Return the [X, Y] coordinate for the center point of the cell that contains the specified text.  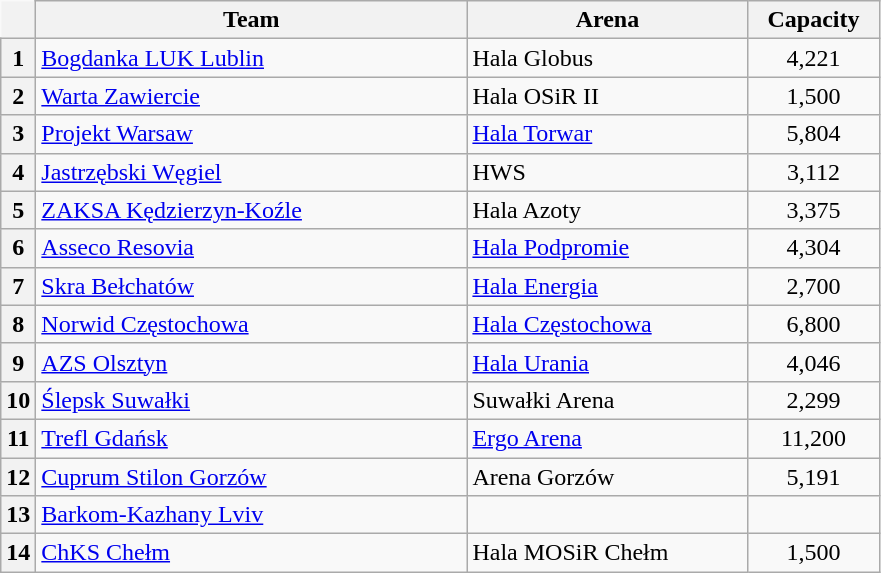
Arena Gorzów [608, 477]
Bogdanka LUK Lublin [252, 58]
Suwałki Arena [608, 400]
Ślepsk Suwałki [252, 400]
Jastrzębski Węgiel [252, 172]
Hala Energia [608, 286]
Norwid Częstochowa [252, 324]
Hala Podpromie [608, 248]
9 [18, 362]
Hala Azoty [608, 210]
Ergo Arena [608, 438]
Cuprum Stilon Gorzów [252, 477]
1 [18, 58]
10 [18, 400]
4,046 [814, 362]
AZS Olsztyn [252, 362]
4,304 [814, 248]
Hala Torwar [608, 134]
3 [18, 134]
Barkom-Kazhany Lviv [252, 515]
Hala OSiR II [608, 96]
8 [18, 324]
Warta Zawiercie [252, 96]
5 [18, 210]
5,191 [814, 477]
4,221 [814, 58]
3,375 [814, 210]
Hala Globus [608, 58]
2,700 [814, 286]
6 [18, 248]
12 [18, 477]
4 [18, 172]
Hala MOSiR Chełm [608, 553]
ChKS Chełm [252, 553]
Hala Częstochowa [608, 324]
ZAKSA Kędzierzyn-Koźle [252, 210]
6,800 [814, 324]
14 [18, 553]
2,299 [814, 400]
Asseco Resovia [252, 248]
11 [18, 438]
Team [252, 20]
2 [18, 96]
Capacity [814, 20]
Arena [608, 20]
13 [18, 515]
Skra Bełchatów [252, 286]
Trefl Gdańsk [252, 438]
5,804 [814, 134]
3,112 [814, 172]
Projekt Warsaw [252, 134]
11,200 [814, 438]
7 [18, 286]
Hala Urania [608, 362]
HWS [608, 172]
